Identify which cell holds the provided text, then report its [X, Y] central coordinate. 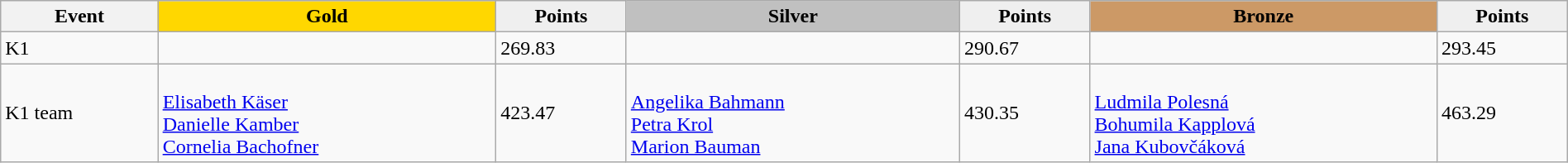
Elisabeth KäserDanielle KamberCornelia Bachofner [327, 113]
430.35 [1025, 113]
Angelika BahmannPetra KrolMarion Bauman [792, 113]
Silver [792, 17]
K1 team [79, 113]
269.83 [562, 48]
290.67 [1025, 48]
463.29 [1503, 113]
293.45 [1503, 48]
Event [79, 17]
Gold [327, 17]
Ludmila PolesnáBohumila KapplováJana Kubovčáková [1264, 113]
423.47 [562, 113]
Bronze [1264, 17]
K1 [79, 48]
